Locate the cell with the specified text and output its (X, Y) center coordinate. 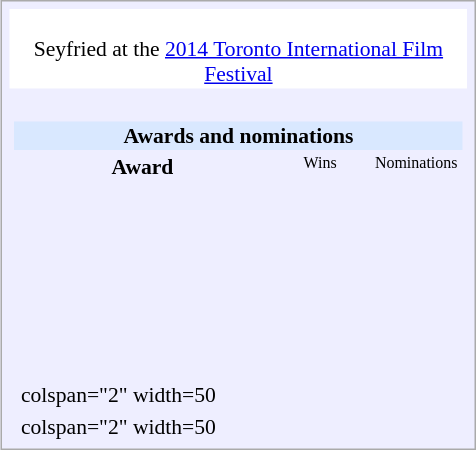
Awards and nominations (238, 135)
Awards and nominations Award Wins Nominations (239, 234)
Seyfried at the 2014 Toronto International Film Festival (239, 49)
Nominations (416, 167)
Award (142, 167)
Wins (320, 167)
